Search for the cell housing the specified text and yield its [x, y] center coordinate. 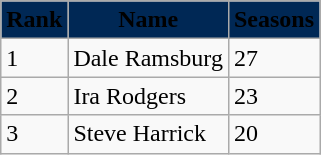
Steve Harrick [148, 134]
23 [274, 96]
Rank [34, 20]
2 [34, 96]
20 [274, 134]
Name [148, 20]
Ira Rodgers [148, 96]
Seasons [274, 20]
27 [274, 58]
3 [34, 134]
1 [34, 58]
Dale Ramsburg [148, 58]
